For the text-containing cell, return its midpoint in (x, y) coordinate format. 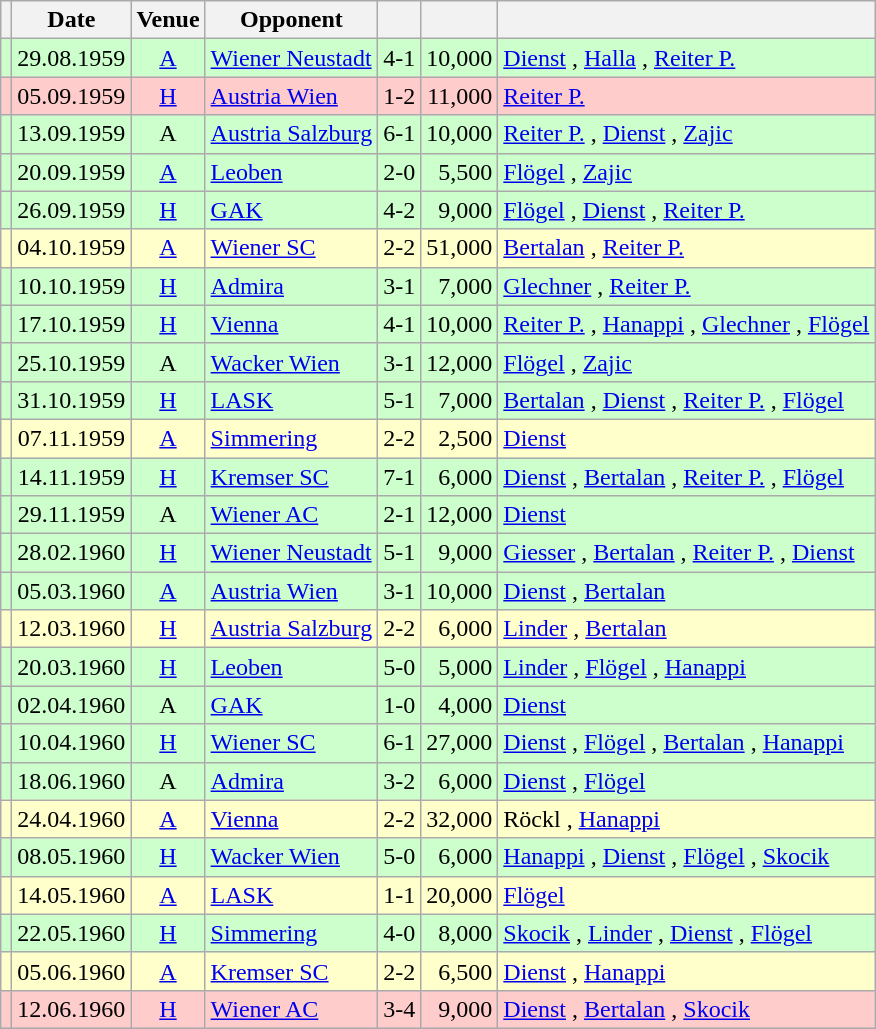
14.11.1959 (72, 477)
7-1 (400, 477)
Röckl , Hanappi (686, 819)
Skocik , Linder , Dienst , Flögel (686, 933)
18.06.1960 (72, 781)
Linder , Bertalan (686, 629)
13.09.1959 (72, 134)
05.06.1960 (72, 971)
Bertalan , Dienst , Reiter P. , Flögel (686, 400)
20.09.1959 (72, 172)
Linder , Flögel , Hanappi (686, 667)
31.10.1959 (72, 400)
24.04.1960 (72, 819)
10.04.1960 (72, 743)
05.03.1960 (72, 591)
Reiter P. (686, 96)
12.06.1960 (72, 1009)
26.09.1959 (72, 210)
Dienst , Bertalan (686, 591)
2-0 (400, 172)
3-4 (400, 1009)
08.05.1960 (72, 857)
10.10.1959 (72, 286)
51,000 (460, 248)
07.11.1959 (72, 438)
5,500 (460, 172)
Dienst , Flögel , Bertalan , Hanappi (686, 743)
4,000 (460, 705)
Dienst , Bertalan , Skocik (686, 1009)
4-0 (400, 933)
4-2 (400, 210)
25.10.1959 (72, 362)
6,500 (460, 971)
11,000 (460, 96)
05.09.1959 (72, 96)
Reiter P. , Hanappi , Glechner , Flögel (686, 324)
20,000 (460, 895)
1-1 (400, 895)
Giesser , Bertalan , Reiter P. , Dienst (686, 553)
Hanappi , Dienst , Flögel , Skocik (686, 857)
Dienst , Hanappi (686, 971)
Bertalan , Reiter P. (686, 248)
14.05.1960 (72, 895)
27,000 (460, 743)
Flögel (686, 895)
28.02.1960 (72, 553)
Reiter P. , Dienst , Zajic (686, 134)
Dienst , Halla , Reiter P. (686, 58)
12.03.1960 (72, 629)
22.05.1960 (72, 933)
29.11.1959 (72, 515)
02.04.1960 (72, 705)
17.10.1959 (72, 324)
1-0 (400, 705)
Dienst , Bertalan , Reiter P. , Flögel (686, 477)
8,000 (460, 933)
1-2 (400, 96)
Venue (168, 20)
2-1 (400, 515)
Date (72, 20)
29.08.1959 (72, 58)
Glechner , Reiter P. (686, 286)
20.03.1960 (72, 667)
32,000 (460, 819)
2,500 (460, 438)
04.10.1959 (72, 248)
Flögel , Dienst , Reiter P. (686, 210)
Dienst , Flögel (686, 781)
3-2 (400, 781)
Opponent (292, 20)
5,000 (460, 667)
